From the cell containing the given text, extract its center point as [X, Y] coordinate. 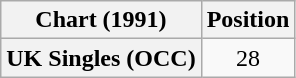
Position [248, 20]
28 [248, 58]
Chart (1991) [101, 20]
UK Singles (OCC) [101, 58]
